Capture the cell that displays the provided text and extract its (x, y) central coordinate. 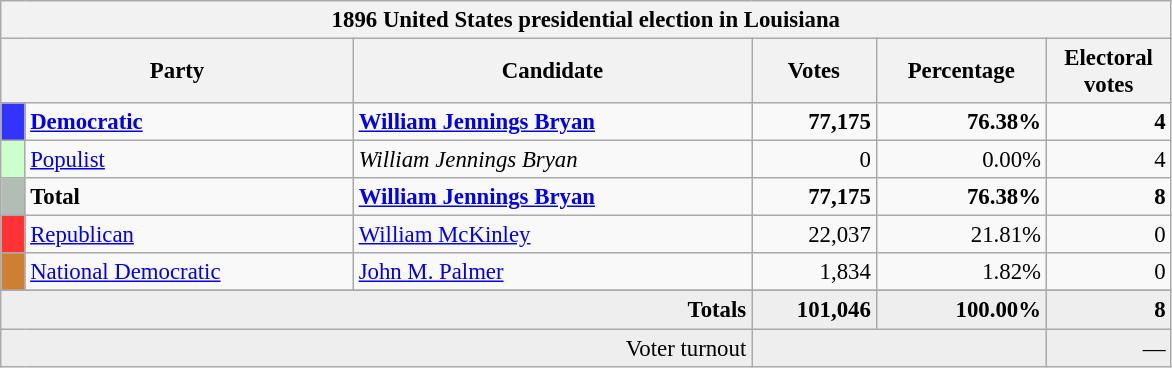
Voter turnout (376, 348)
Total (189, 197)
101,046 (814, 310)
Totals (376, 310)
1.82% (961, 273)
— (1108, 348)
John M. Palmer (552, 273)
National Democratic (189, 273)
William McKinley (552, 235)
Democratic (189, 122)
Republican (189, 235)
Candidate (552, 72)
Percentage (961, 72)
22,037 (814, 235)
21.81% (961, 235)
1896 United States presidential election in Louisiana (586, 20)
100.00% (961, 310)
1,834 (814, 273)
Electoral votes (1108, 72)
Party (178, 72)
0.00% (961, 160)
Populist (189, 160)
Votes (814, 72)
